Detect which cell encompasses the target text, then output its [x, y] center coordinate. 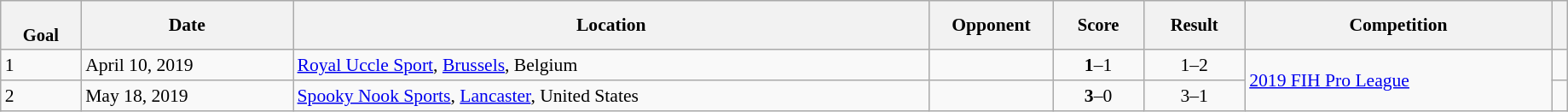
2 [41, 96]
1–2 [1194, 66]
April 10, 2019 [187, 66]
3–0 [1098, 96]
Date [187, 26]
1–1 [1098, 66]
Location [611, 26]
3–1 [1194, 96]
Spooky Nook Sports, Lancaster, United States [611, 96]
Competition [1398, 26]
May 18, 2019 [187, 96]
1 [41, 66]
Goal [41, 26]
Opponent [991, 26]
Score [1098, 26]
2019 FIH Pro League [1398, 80]
Result [1194, 26]
Royal Uccle Sport, Brussels, Belgium [611, 66]
